Locate the cell with the specified text and output its [x, y] center coordinate. 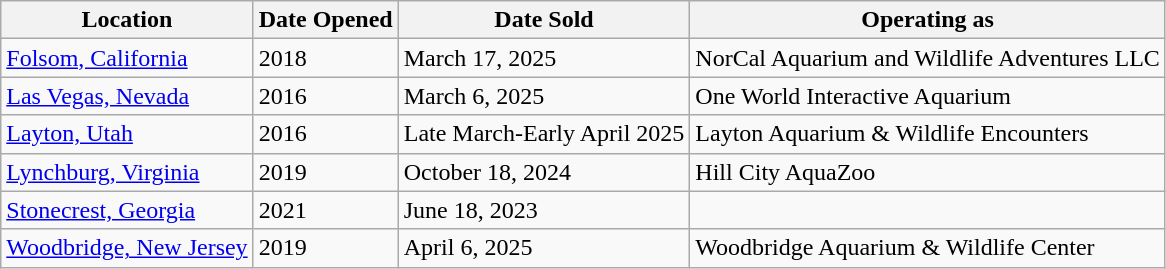
Woodbridge Aquarium & Wildlife Center [928, 248]
Layton, Utah [127, 134]
One World Interactive Aquarium [928, 96]
Operating as [928, 20]
Woodbridge, New Jersey [127, 248]
June 18, 2023 [544, 210]
Las Vegas, Nevada [127, 96]
Layton Aquarium & Wildlife Encounters [928, 134]
NorCal Aquarium and Wildlife Adventures LLC [928, 58]
April 6, 2025 [544, 248]
Late March-Early April 2025 [544, 134]
Stonecrest, Georgia [127, 210]
October 18, 2024 [544, 172]
Folsom, California [127, 58]
March 6, 2025 [544, 96]
Lynchburg, Virginia [127, 172]
Date Sold [544, 20]
Date Opened [326, 20]
2018 [326, 58]
Location [127, 20]
March 17, 2025 [544, 58]
Hill City AquaZoo [928, 172]
2021 [326, 210]
